Output the (x, y) coordinate of the center of the cell containing the given text.  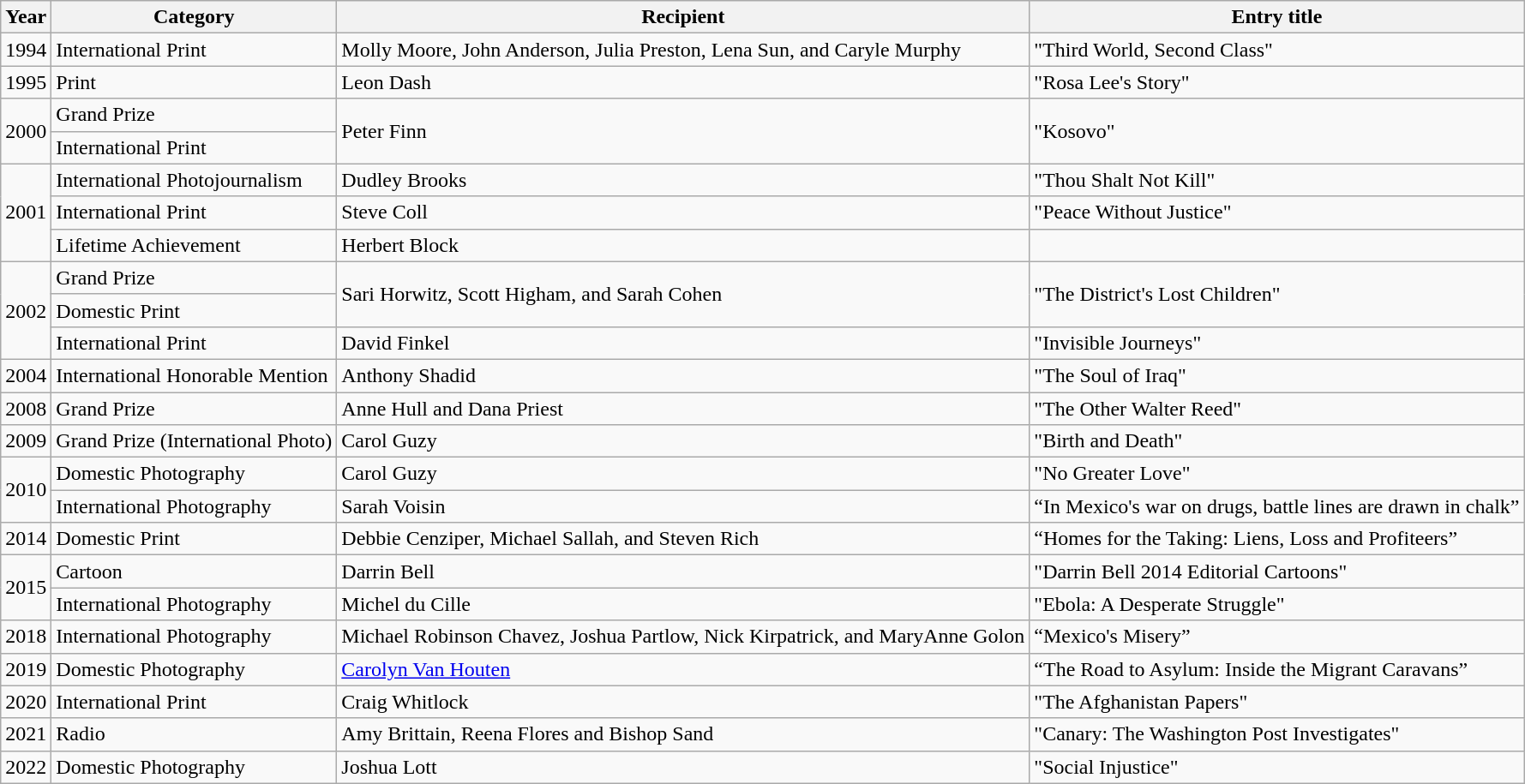
Entry title (1277, 17)
Craig Whitlock (683, 702)
2015 (26, 588)
International Photojournalism (194, 180)
"No Greater Love" (1277, 474)
Joshua Lott (683, 767)
"Invisible Journeys" (1277, 343)
"Darrin Bell 2014 Editorial Cartoons" (1277, 572)
2014 (26, 539)
Steve Coll (683, 212)
Lifetime Achievement (194, 245)
Category (194, 17)
2020 (26, 702)
2021 (26, 734)
"Social Injustice" (1277, 767)
2022 (26, 767)
Amy Brittain, Reena Flores and Bishop Sand (683, 734)
Grand Prize (International Photo) (194, 441)
2004 (26, 375)
1995 (26, 82)
“Homes for the Taking: Liens, Loss and Profiteers” (1277, 539)
"The District's Lost Children" (1277, 294)
"Third World, Second Class" (1277, 50)
"Canary: The Washington Post Investigates" (1277, 734)
Debbie Cenziper, Michael Sallah, and Steven Rich (683, 539)
2002 (26, 310)
Radio (194, 734)
Sarah Voisin (683, 506)
"The Afghanistan Papers" (1277, 702)
"The Other Walter Reed" (1277, 409)
2010 (26, 490)
Cartoon (194, 572)
"Thou Shalt Not Kill" (1277, 180)
Year (26, 17)
“In Mexico's war on drugs, battle lines are drawn in chalk” (1277, 506)
"Kosovo" (1277, 131)
Peter Finn (683, 131)
Michel du Cille (683, 604)
Recipient (683, 17)
2019 (26, 669)
2009 (26, 441)
Michael Robinson Chavez, Joshua Partlow, Nick Kirpatrick, and MaryAnne Golon (683, 637)
Herbert Block (683, 245)
"Peace Without Justice" (1277, 212)
Leon Dash (683, 82)
2001 (26, 212)
Carolyn Van Houten (683, 669)
Anthony Shadid (683, 375)
“Mexico's Misery” (1277, 637)
2000 (26, 131)
“The Road to Asylum: Inside the Migrant Caravans” (1277, 669)
Print (194, 82)
"The Soul of Iraq" (1277, 375)
1994 (26, 50)
"Birth and Death" (1277, 441)
Anne Hull and Dana Priest (683, 409)
Molly Moore, John Anderson, Julia Preston, Lena Sun, and Caryle Murphy (683, 50)
International Honorable Mention (194, 375)
David Finkel (683, 343)
Dudley Brooks (683, 180)
2018 (26, 637)
Sari Horwitz, Scott Higham, and Sarah Cohen (683, 294)
"Rosa Lee's Story" (1277, 82)
Darrin Bell (683, 572)
"Ebola: A Desperate Struggle" (1277, 604)
2008 (26, 409)
